Return the [X, Y] coordinate for the center point of the cell that contains the specified text.  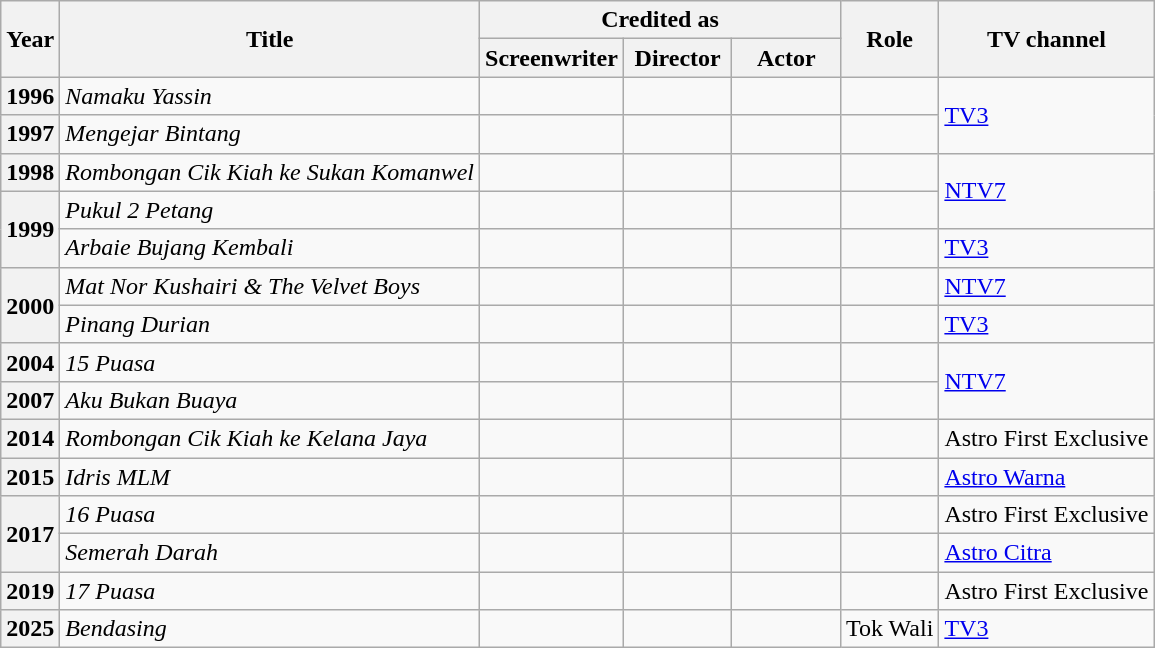
2007 [30, 400]
Role [890, 39]
15 Puasa [270, 362]
2000 [30, 305]
2015 [30, 477]
2019 [30, 591]
Astro Citra [1046, 553]
1997 [30, 134]
2025 [30, 629]
Idris MLM [270, 477]
Screenwriter [552, 58]
Mat Nor Kushairi & The Velvet Boys [270, 286]
2014 [30, 438]
Semerah Darah [270, 553]
1999 [30, 229]
Arbaie Bujang Kembali [270, 248]
2017 [30, 534]
Astro Warna [1046, 477]
Aku Bukan Buaya [270, 400]
Rombongan Cik Kiah ke Sukan Komanwel [270, 172]
Credited as [660, 20]
1998 [30, 172]
Year [30, 39]
17 Puasa [270, 591]
Namaku Yassin [270, 96]
Mengejar Bintang [270, 134]
TV channel [1046, 39]
Bendasing [270, 629]
Tok Wali [890, 629]
Director [678, 58]
Pukul 2 Petang [270, 210]
Actor [786, 58]
2004 [30, 362]
Pinang Durian [270, 324]
1996 [30, 96]
16 Puasa [270, 515]
Rombongan Cik Kiah ke Kelana Jaya [270, 438]
Title [270, 39]
